Locate the cell with the specified text and output its [x, y] center coordinate. 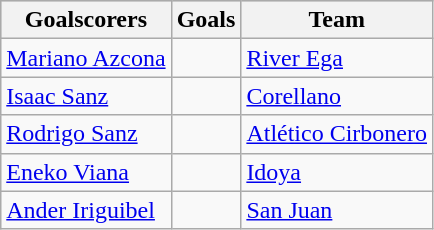
Team [337, 20]
Goalscorers [86, 20]
Ander Iriguibel [86, 210]
San Juan [337, 210]
Idoya [337, 172]
Isaac Sanz [86, 96]
Goals [206, 20]
River Ega [337, 58]
Eneko Viana [86, 172]
Mariano Azcona [86, 58]
Atlético Cirbonero [337, 134]
Rodrigo Sanz [86, 134]
Corellano [337, 96]
